Capture the cell that displays the provided text and extract its [x, y] central coordinate. 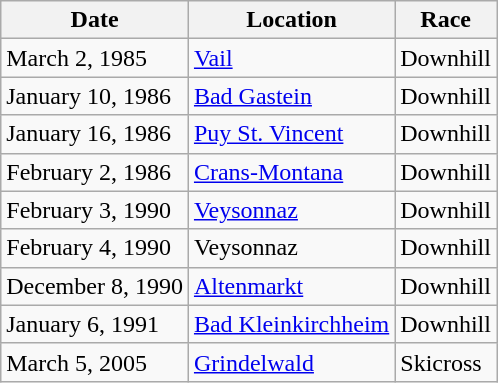
Skicross [446, 362]
Grindelwald [291, 362]
Altenmarkt [291, 286]
Date [95, 20]
Vail [291, 58]
February 3, 1990 [95, 210]
Bad Gastein [291, 96]
Puy St. Vincent [291, 134]
February 4, 1990 [95, 248]
February 2, 1986 [95, 172]
January 16, 1986 [95, 134]
Race [446, 20]
March 2, 1985 [95, 58]
January 10, 1986 [95, 96]
Location [291, 20]
Crans-Montana [291, 172]
March 5, 2005 [95, 362]
December 8, 1990 [95, 286]
Bad Kleinkirchheim [291, 324]
January 6, 1991 [95, 324]
